Return the (x, y) coordinate for the center point of the cell that contains the specified text.  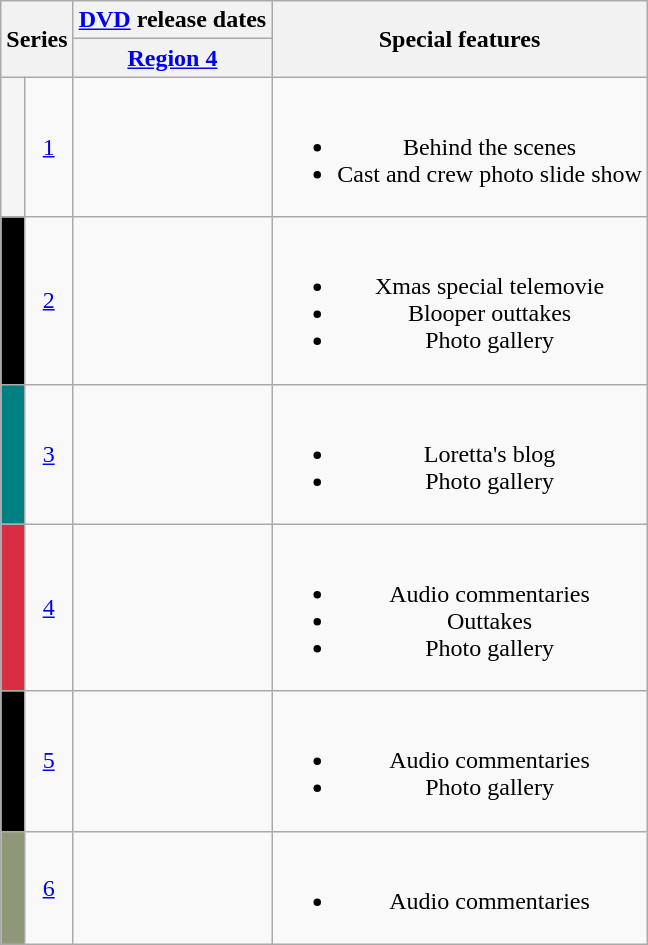
1 (48, 147)
2 (48, 300)
6 (48, 888)
Region 4 (172, 58)
5 (48, 761)
Xmas special telemovieBlooper outtakesPhoto gallery (460, 300)
Audio commentariesPhoto gallery (460, 761)
Special features (460, 39)
3 (48, 454)
Series (37, 39)
Audio commentaries (460, 888)
4 (48, 608)
DVD release dates (172, 20)
Loretta's blogPhoto gallery (460, 454)
Audio commentariesOuttakesPhoto gallery (460, 608)
Behind the scenesCast and crew photo slide show (460, 147)
